Pinpoint the cell where the given text exists, returning its [X, Y] midpoint coordinate. 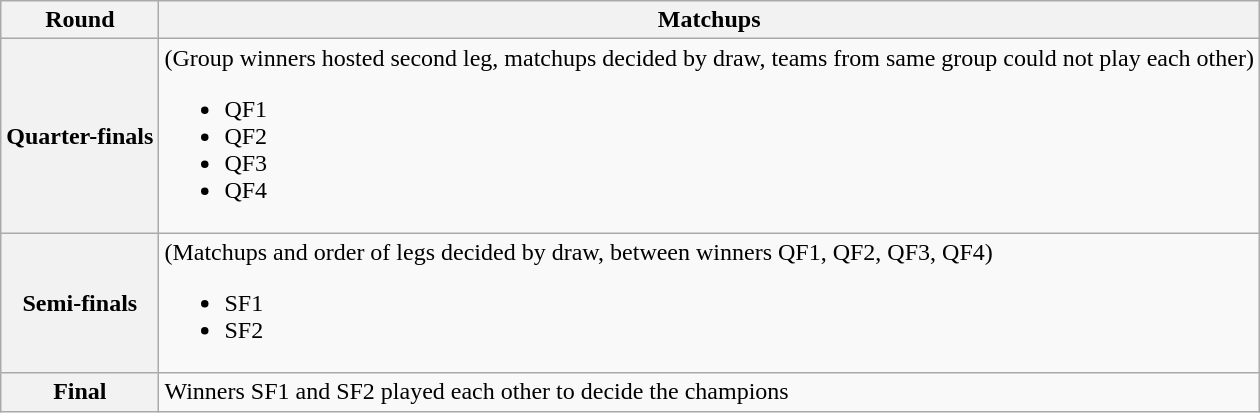
(Group winners hosted second leg, matchups decided by draw, teams from same group could not play each other)QF1QF2QF3QF4 [710, 136]
(Matchups and order of legs decided by draw, between winners QF1, QF2, QF3, QF4)SF1SF2 [710, 303]
Matchups [710, 20]
Semi-finals [80, 303]
Quarter-finals [80, 136]
Round [80, 20]
Final [80, 392]
Winners SF1 and SF2 played each other to decide the champions [710, 392]
